Return the [X, Y] coordinate for the center point of the cell that contains the specified text.  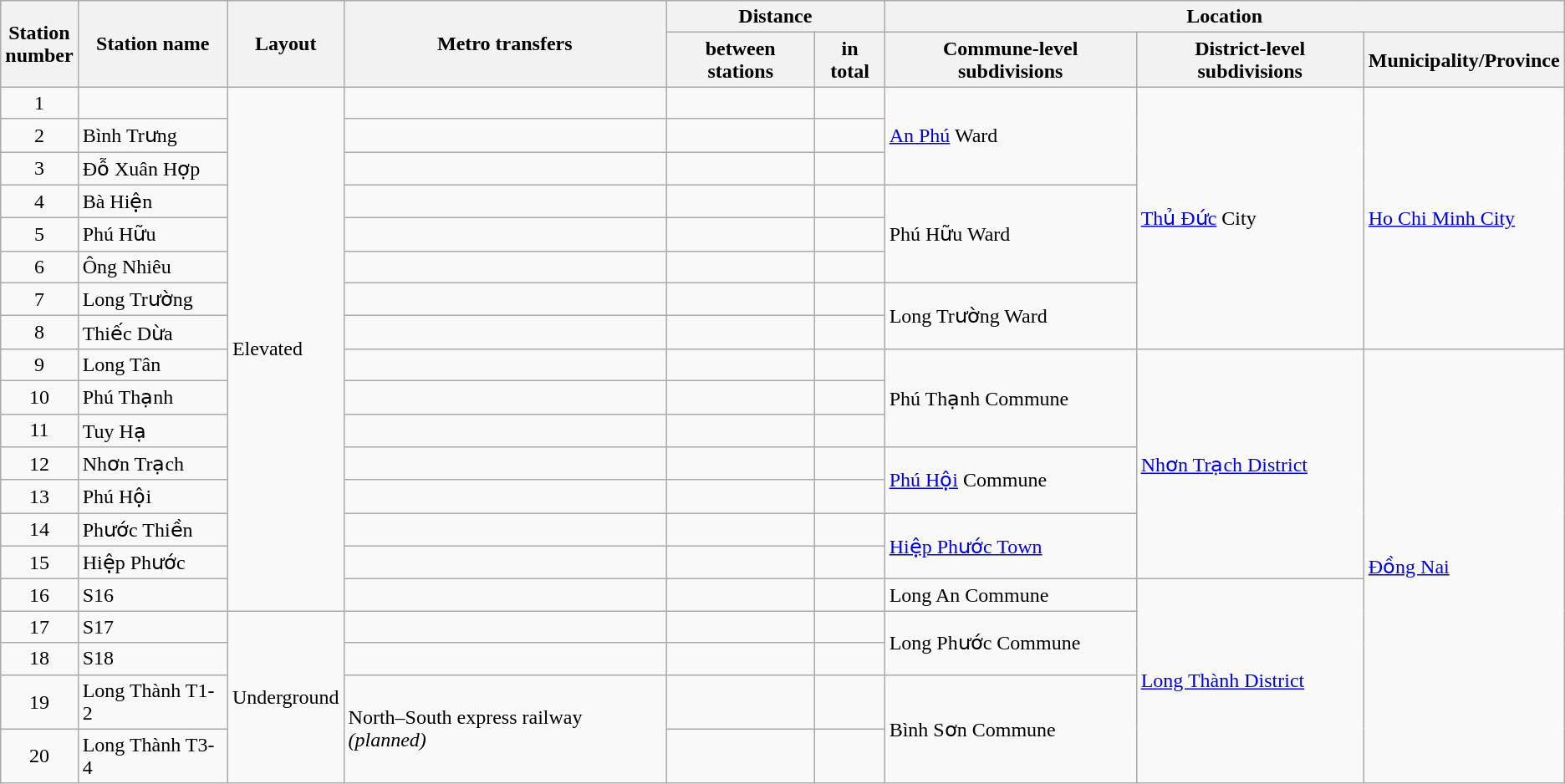
Bình Sơn Commune [1010, 729]
Commune-level subdivisions [1010, 60]
18 [39, 659]
Nhơn Trạch District [1250, 463]
Long Trường Ward [1010, 316]
14 [39, 530]
Station name [152, 43]
An Phú Ward [1010, 135]
6 [39, 267]
Layout [286, 43]
Underground [286, 697]
Long Thành T3-4 [152, 756]
Thiếc Dừa [152, 333]
Long Thành District [1250, 681]
Nhơn Trạch [152, 464]
Tuy Hạ [152, 430]
8 [39, 333]
Phú Thạnh Commune [1010, 398]
S17 [152, 627]
Bà Hiện [152, 201]
Bình Trưng [152, 135]
2 [39, 135]
Location [1224, 17]
13 [39, 496]
1 [39, 103]
Ho Chi Minh City [1464, 218]
Long Thành T1-2 [152, 702]
17 [39, 627]
19 [39, 702]
16 [39, 595]
Đỗ Xuân Hợp [152, 169]
Municipality/Province [1464, 60]
Hiệp Phước [152, 563]
11 [39, 430]
Long Trường [152, 299]
20 [39, 756]
Hiệp Phước Town [1010, 547]
Long Tân [152, 364]
Đồng Nai [1464, 566]
Station number [39, 43]
15 [39, 563]
Ông Nhiêu [152, 267]
Phú Hội [152, 496]
Phú Thạnh [152, 397]
in total [849, 60]
Long Phước Commune [1010, 643]
S16 [152, 595]
District-level subdivisions [1250, 60]
Metro transfers [505, 43]
Long An Commune [1010, 595]
Thủ Đức City [1250, 218]
Phú Hữu [152, 235]
12 [39, 464]
Elevated [286, 349]
10 [39, 397]
North–South express railway (planned) [505, 729]
5 [39, 235]
S18 [152, 659]
9 [39, 364]
Distance [776, 17]
Phú Hữu Ward [1010, 234]
between stations [741, 60]
3 [39, 169]
4 [39, 201]
7 [39, 299]
Phú Hội Commune [1010, 480]
Phước Thiền [152, 530]
